Provide the [X, Y] coordinate of the cell's center where the given text is located.  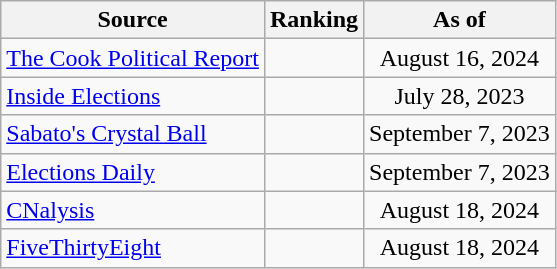
Ranking [314, 20]
Inside Elections [133, 96]
August 16, 2024 [460, 58]
Sabato's Crystal Ball [133, 134]
FiveThirtyEight [133, 248]
As of [460, 20]
Elections Daily [133, 172]
The Cook Political Report [133, 58]
July 28, 2023 [460, 96]
Source [133, 20]
CNalysis [133, 210]
